Return the (X, Y) coordinate for the center point of the cell that contains the specified text.  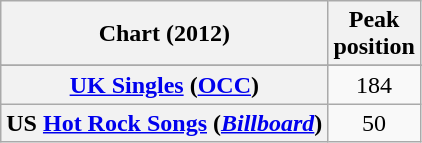
UK Singles (OCC) (164, 85)
Chart (2012) (164, 34)
50 (374, 123)
US Hot Rock Songs (Billboard) (164, 123)
184 (374, 85)
Peakposition (374, 34)
